For the text-containing cell, return its midpoint in [x, y] coordinate format. 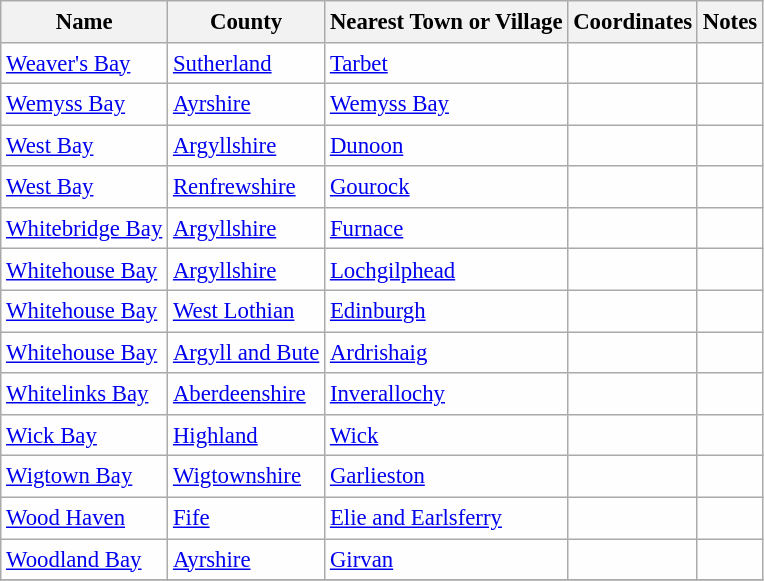
Elie and Earlsferry [446, 518]
Notes [730, 22]
Aberdeenshire [246, 394]
Wick Bay [84, 436]
Highland [246, 436]
Fife [246, 518]
Name [84, 22]
County [246, 22]
Furnace [446, 228]
Garlieston [446, 476]
Wigtownshire [246, 476]
Lochgilphead [446, 270]
Ardrishaig [446, 352]
Coordinates [633, 22]
Inverallochy [446, 394]
Edinburgh [446, 312]
Woodland Bay [84, 560]
Wick [446, 436]
Wigtown Bay [84, 476]
Girvan [446, 560]
West Lothian [246, 312]
Wood Haven [84, 518]
Dunoon [446, 146]
Tarbet [446, 62]
Whitebridge Bay [84, 228]
Gourock [446, 186]
Nearest Town or Village [446, 22]
Weaver's Bay [84, 62]
Whitelinks Bay [84, 394]
Argyll and Bute [246, 352]
Sutherland [246, 62]
Renfrewshire [246, 186]
